Output the [X, Y] coordinate of the center of the cell containing the given text.  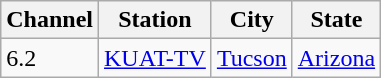
City [252, 20]
6.2 [50, 58]
State [336, 20]
Tucson [252, 58]
Arizona [336, 58]
Station [156, 20]
KUAT-TV [156, 58]
Channel [50, 20]
